Scan for the cell matching the given text and deliver its (X, Y) coordinate at center. 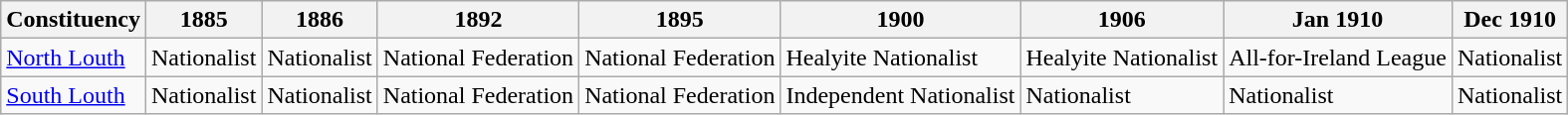
South Louth (74, 95)
Constituency (74, 20)
1900 (900, 20)
Jan 1910 (1338, 20)
1885 (203, 20)
Independent Nationalist (900, 95)
1886 (320, 20)
Dec 1910 (1509, 20)
All-for-Ireland League (1338, 57)
North Louth (74, 57)
1906 (1122, 20)
1892 (478, 20)
1895 (680, 20)
